Extract the (X, Y) coordinate from the center of the cell holding the provided text.  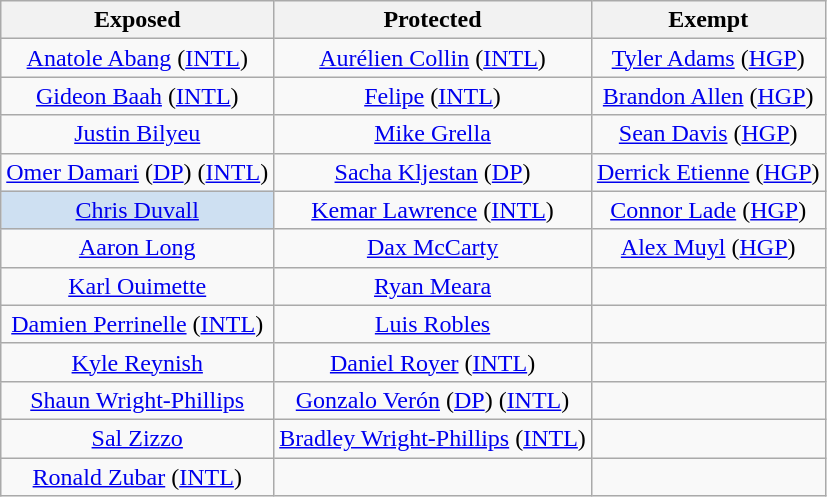
Justin Bilyeu (138, 134)
Kemar Lawrence (INTL) (433, 210)
Sacha Kljestan (DP) (433, 172)
Ryan Meara (433, 286)
Connor Lade (HGP) (708, 210)
Exempt (708, 20)
Gideon Baah (INTL) (138, 96)
Brandon Allen (HGP) (708, 96)
Omer Damari (DP) (INTL) (138, 172)
Luis Robles (433, 324)
Damien Perrinelle (INTL) (138, 324)
Alex Muyl (HGP) (708, 248)
Gonzalo Verón (DP) (INTL) (433, 400)
Karl Ouimette (138, 286)
Bradley Wright-Phillips (INTL) (433, 438)
Sal Zizzo (138, 438)
Mike Grella (433, 134)
Ronald Zubar (INTL) (138, 477)
Chris Duvall (138, 210)
Exposed (138, 20)
Daniel Royer (INTL) (433, 362)
Felipe (INTL) (433, 96)
Protected (433, 20)
Aaron Long (138, 248)
Derrick Etienne (HGP) (708, 172)
Sean Davis (HGP) (708, 134)
Dax McCarty (433, 248)
Tyler Adams (HGP) (708, 58)
Anatole Abang (INTL) (138, 58)
Kyle Reynish (138, 362)
Aurélien Collin (INTL) (433, 58)
Shaun Wright-Phillips (138, 400)
